Search for the cell housing the specified text and yield its (x, y) center coordinate. 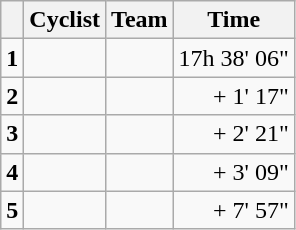
+ 7' 57" (234, 210)
+ 3' 09" (234, 172)
3 (12, 134)
Cyclist (65, 20)
Team (140, 20)
1 (12, 58)
17h 38' 06" (234, 58)
2 (12, 96)
Time (234, 20)
+ 1' 17" (234, 96)
+ 2' 21" (234, 134)
5 (12, 210)
4 (12, 172)
